Output the (X, Y) coordinate of the center of the cell containing the given text.  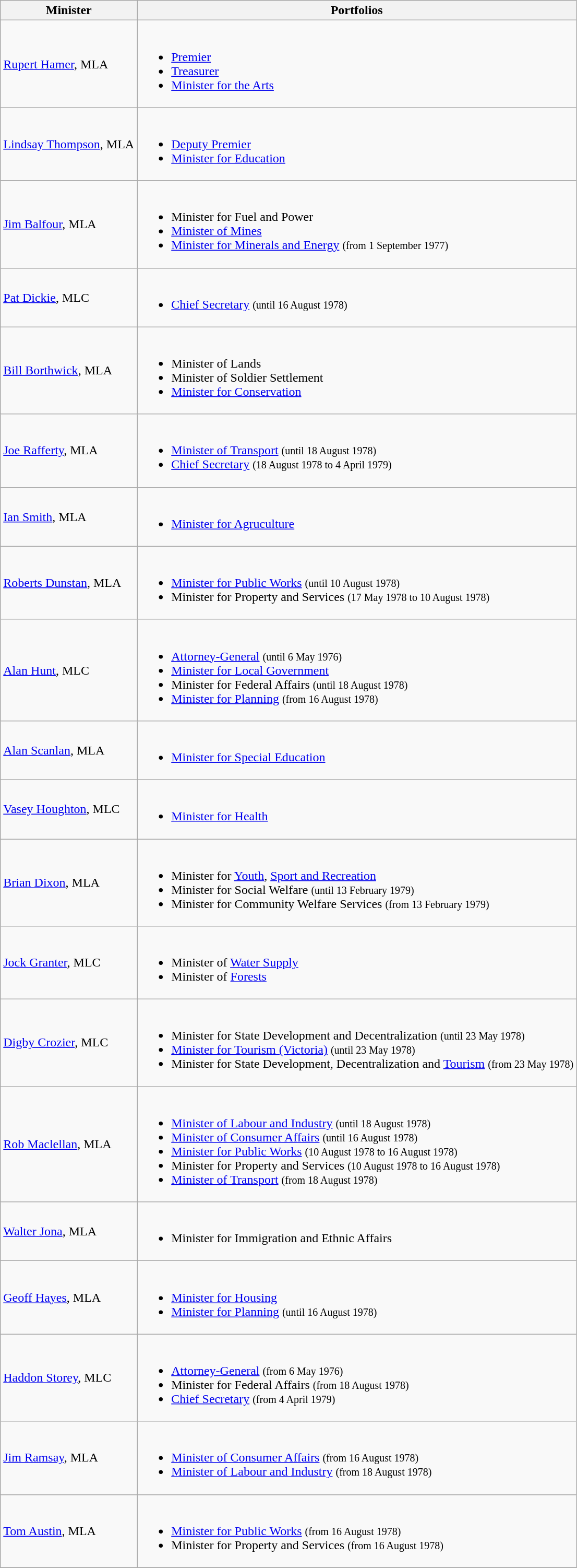
Portfolios (357, 10)
Pat Dickie, MLC (69, 298)
Roberts Dunstan, MLA (69, 583)
Minister for Agruculture (357, 517)
Deputy PremierMinister for Education (357, 144)
Minister for Fuel and PowerMinister of MinesMinister for Minerals and Energy (from 1 September 1977) (357, 225)
Geoff Hayes, MLA (69, 1298)
Minister (69, 10)
Minister of Consumer Affairs (from 16 August 1978)Minister of Labour and Industry (from 18 August 1978) (357, 1458)
Jock Granter, MLC (69, 963)
Tom Austin, MLA (69, 1531)
Minister of Transport (until 18 August 1978)Chief Secretary (18 August 1978 to 4 April 1979) (357, 451)
Minister for Special Education (357, 750)
Joe Rafferty, MLA (69, 451)
Minister of Water SupplyMinister of Forests (357, 963)
Chief Secretary (until 16 August 1978) (357, 298)
Walter Jona, MLA (69, 1231)
Jim Ramsay, MLA (69, 1458)
Minister of LandsMinister of Soldier SettlementMinister for Conservation (357, 371)
Rob Maclellan, MLA (69, 1145)
Haddon Storey, MLC (69, 1377)
Minister for Immigration and Ethnic Affairs (357, 1231)
Alan Hunt, MLC (69, 670)
Jim Balfour, MLA (69, 225)
Rupert Hamer, MLA (69, 64)
Alan Scanlan, MLA (69, 750)
Minister for Public Works (until 10 August 1978)Minister for Property and Services (17 May 1978 to 10 August 1978) (357, 583)
Minister for Health (357, 809)
Lindsay Thompson, MLA (69, 144)
Minister for Public Works (from 16 August 1978)Minister for Property and Services (from 16 August 1978) (357, 1531)
Brian Dixon, MLA (69, 882)
PremierTreasurerMinister for the Arts (357, 64)
Minister for HousingMinister for Planning (until 16 August 1978) (357, 1298)
Ian Smith, MLA (69, 517)
Attorney-General (from 6 May 1976)Minister for Federal Affairs (from 18 August 1978)Chief Secretary (from 4 April 1979) (357, 1377)
Bill Borthwick, MLA (69, 371)
Digby Crozier, MLC (69, 1043)
Vasey Houghton, MLC (69, 809)
